Output the [X, Y] coordinate of the center of the cell containing the given text.  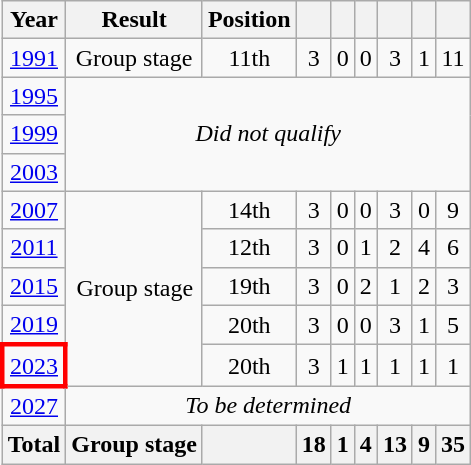
35 [452, 444]
13 [394, 444]
11th [249, 58]
12th [249, 248]
Position [249, 20]
Did not qualify [268, 134]
2019 [34, 325]
Total [34, 444]
18 [314, 444]
14th [249, 210]
2003 [34, 172]
2023 [34, 366]
2011 [34, 248]
19th [249, 286]
11 [452, 58]
2015 [34, 286]
Year [34, 20]
To be determined [268, 406]
Result [134, 20]
6 [452, 248]
1995 [34, 96]
1991 [34, 58]
2027 [34, 406]
1999 [34, 134]
5 [452, 325]
2007 [34, 210]
